Determine the [x, y] coordinate at the center of the cell enclosing the given text.  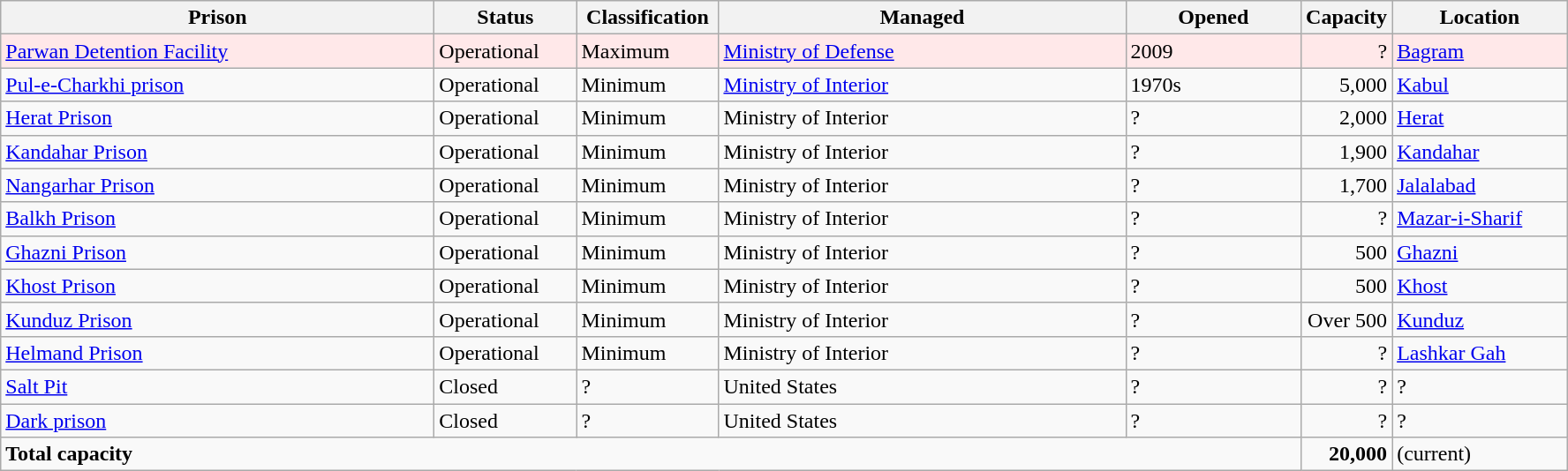
Nangarhar Prison [217, 185]
Kunduz [1480, 319]
Opened [1213, 18]
(current) [1480, 454]
20,000 [1347, 454]
Ghazni [1480, 252]
Mazar-i-Sharif [1480, 219]
Bagram [1480, 51]
2009 [1213, 51]
1,900 [1347, 152]
Khost [1480, 286]
Salt Pit [217, 386]
Ministry of Defense [922, 51]
Prison [217, 18]
Herat Prison [217, 118]
Balkh Prison [217, 219]
Pul-e-Charkhi prison [217, 85]
Kandahar Prison [217, 152]
Kabul [1480, 85]
1970s [1213, 85]
Managed [922, 18]
Dark prison [217, 421]
Jalalabad [1480, 185]
Parwan Detention Facility [217, 51]
Herat [1480, 118]
Ghazni Prison [217, 252]
Kandahar [1480, 152]
Khost Prison [217, 286]
Helmand Prison [217, 353]
Status [505, 18]
Location [1480, 18]
Over 500 [1347, 319]
Kunduz Prison [217, 319]
5,000 [1347, 85]
1,700 [1347, 185]
Total capacity [652, 454]
Maximum [648, 51]
Lashkar Gah [1480, 353]
Capacity [1347, 18]
Classification [648, 18]
2,000 [1347, 118]
